Search for the cell housing the specified text and yield its (x, y) center coordinate. 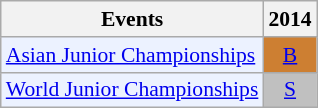
Events (132, 19)
2014 (290, 19)
World Junior Championships (132, 90)
B (290, 55)
Asian Junior Championships (132, 55)
S (290, 90)
